Pinpoint the cell where the given text exists, returning its (X, Y) midpoint coordinate. 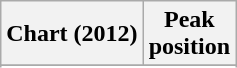
Chart (2012) (72, 34)
Peakposition (189, 34)
